Scan for the cell matching the given text and deliver its (X, Y) coordinate at center. 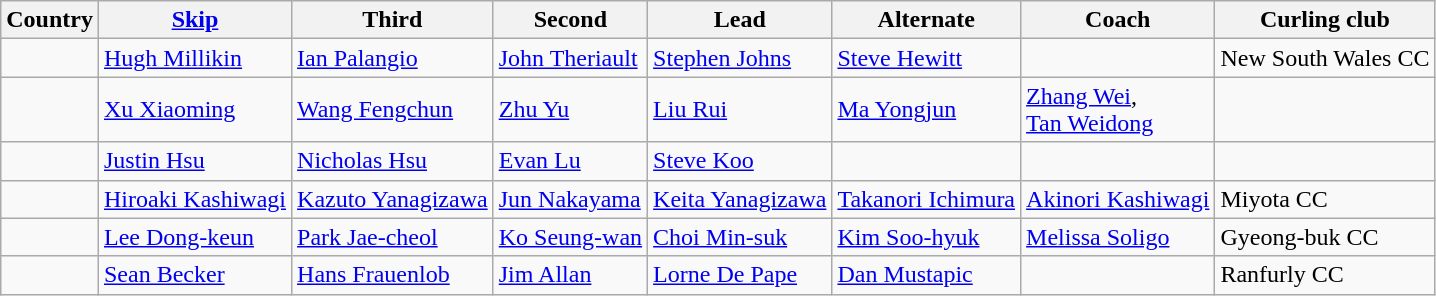
Alternate (926, 20)
Steve Koo (740, 161)
Hans Frauenlob (393, 275)
Ian Palangio (393, 58)
Country (50, 20)
Liu Rui (740, 110)
Hiroaki Kashiwagi (194, 199)
Melissa Soligo (1118, 237)
Kazuto Yanagizawa (393, 199)
Zhu Yu (570, 110)
Third (393, 20)
John Theriault (570, 58)
Hugh Millikin (194, 58)
Ma Yongjun (926, 110)
Second (570, 20)
Lorne De Pape (740, 275)
Coach (1118, 20)
Choi Min-suk (740, 237)
Curling club (1325, 20)
Wang Fengchun (393, 110)
Stephen Johns (740, 58)
Jim Allan (570, 275)
Steve Hewitt (926, 58)
Jun Nakayama (570, 199)
Keita Yanagizawa (740, 199)
New South Wales CC (1325, 58)
Park Jae-cheol (393, 237)
Dan Mustapic (926, 275)
Zhang Wei,Tan Weidong (1118, 110)
Ko Seung-wan (570, 237)
Xu Xiaoming (194, 110)
Kim Soo-hyuk (926, 237)
Miyota CC (1325, 199)
Skip (194, 20)
Lead (740, 20)
Lee Dong-keun (194, 237)
Nicholas Hsu (393, 161)
Sean Becker (194, 275)
Ranfurly CC (1325, 275)
Gyeong-buk CC (1325, 237)
Akinori Kashiwagi (1118, 199)
Takanori Ichimura (926, 199)
Justin Hsu (194, 161)
Evan Lu (570, 161)
